Pinpoint the cell where the given text exists, returning its [X, Y] midpoint coordinate. 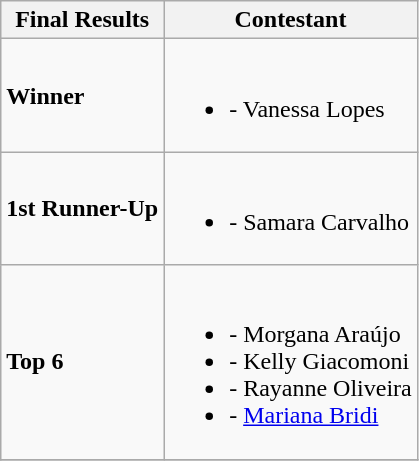
Final Results [82, 20]
- Morgana Araújo - Kelly Giacomoni - Rayanne Oliveira - Mariana Bridi [291, 362]
- Samara Carvalho [291, 208]
Contestant [291, 20]
Top 6 [82, 362]
- Vanessa Lopes [291, 96]
Winner [82, 96]
1st Runner-Up [82, 208]
